Determine the [x, y] coordinate at the center of the cell enclosing the given text.  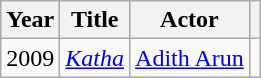
Year [30, 20]
2009 [30, 58]
Actor [190, 20]
Title [95, 20]
Adith Arun [190, 58]
Katha [95, 58]
